Pinpoint the cell where the given text exists, returning its [X, Y] midpoint coordinate. 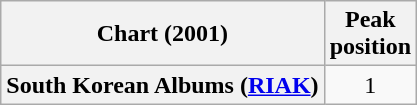
Peakposition [370, 34]
South Korean Albums (RIAK) [162, 85]
1 [370, 85]
Chart (2001) [162, 34]
